Scan for the cell matching the given text and deliver its [X, Y] coordinate at center. 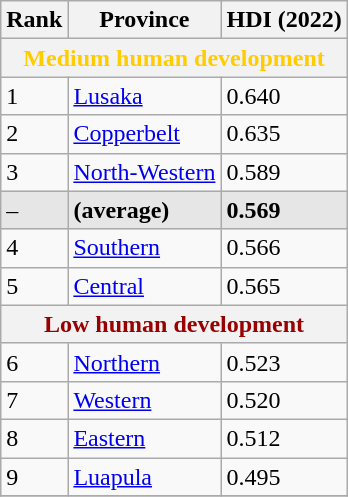
Medium human development [174, 58]
Copperbelt [144, 134]
3 [34, 172]
Province [144, 20]
0.495 [284, 477]
Central [144, 286]
Eastern [144, 438]
0.566 [284, 248]
Low human development [174, 324]
0.569 [284, 210]
8 [34, 438]
(average) [144, 210]
0.589 [284, 172]
1 [34, 96]
6 [34, 362]
Lusaka [144, 96]
0.565 [284, 286]
– [34, 210]
0.635 [284, 134]
7 [34, 400]
HDI (2022) [284, 20]
0.520 [284, 400]
Luapula [144, 477]
9 [34, 477]
0.512 [284, 438]
Western [144, 400]
Southern [144, 248]
0.640 [284, 96]
2 [34, 134]
5 [34, 286]
Northern [144, 362]
4 [34, 248]
Rank [34, 20]
0.523 [284, 362]
North-Western [144, 172]
